Provide the (X, Y) coordinate of the cell's center where the given text is located.  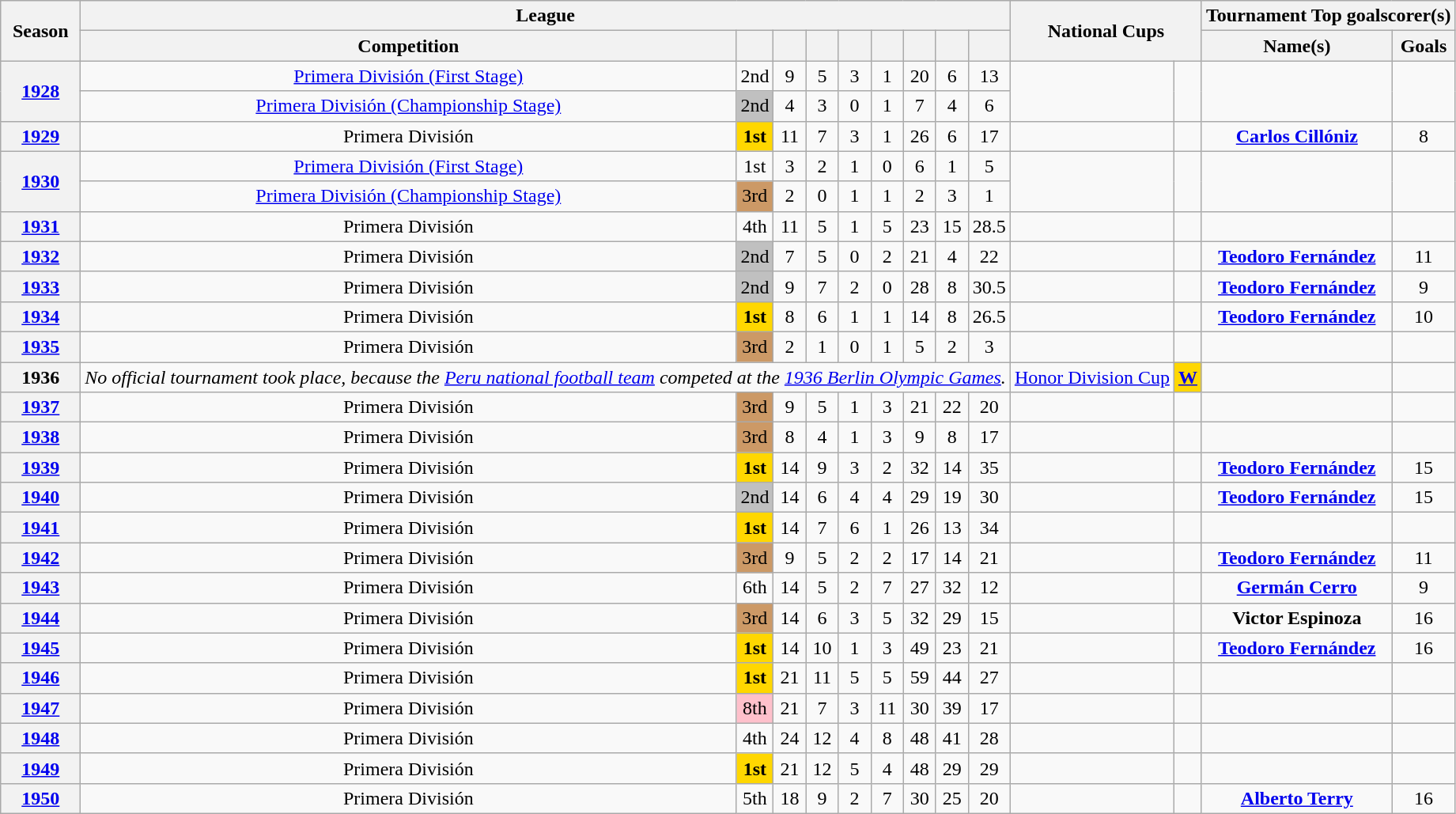
24 (789, 738)
1938 (41, 437)
25 (952, 798)
28.5 (989, 226)
Competition (408, 46)
34 (989, 528)
1942 (41, 558)
1946 (41, 678)
Tournament Top goalscorer(s) (1328, 16)
No official tournament took place, because the Peru national football team competed at the 1936 Berlin Olympic Games. (546, 377)
1940 (41, 498)
Honor Division Cup (1091, 377)
19 (952, 498)
W (1188, 377)
18 (789, 798)
1948 (41, 738)
6th (754, 588)
35 (989, 468)
1934 (41, 316)
44 (952, 678)
Carlos Cillóniz (1297, 136)
1935 (41, 346)
Goals (1424, 46)
1931 (41, 226)
Name(s) (1297, 46)
1928 (41, 91)
1947 (41, 708)
1950 (41, 798)
5th (754, 798)
1939 (41, 468)
1932 (41, 256)
1949 (41, 768)
National Cups (1106, 31)
30.5 (989, 286)
Victor Espinoza (1297, 618)
1943 (41, 588)
1929 (41, 136)
Germán Cerro (1297, 588)
49 (919, 648)
26.5 (989, 316)
1937 (41, 407)
1941 (41, 528)
Alberto Terry (1297, 798)
Season (41, 31)
League (546, 16)
1933 (41, 286)
39 (952, 708)
1945 (41, 648)
41 (952, 738)
1944 (41, 618)
59 (919, 678)
8th (754, 708)
1930 (41, 181)
1936 (41, 377)
